For the text-containing cell, return its midpoint in (X, Y) coordinate format. 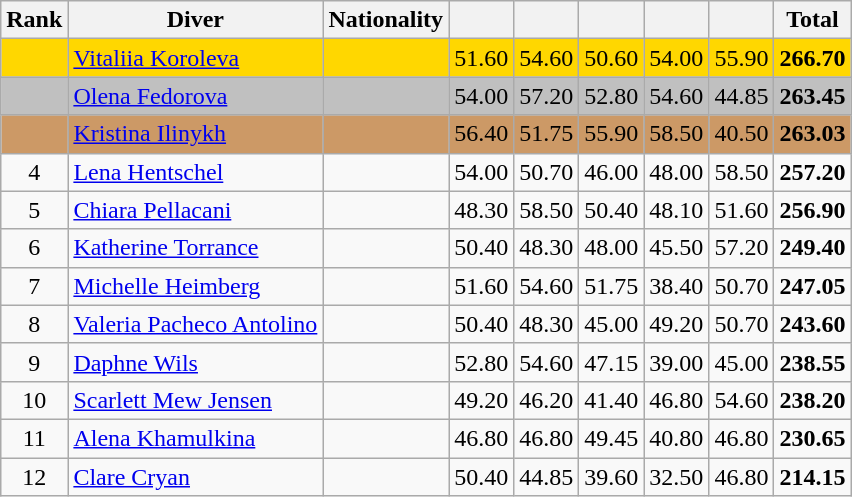
49.45 (612, 438)
9 (34, 362)
4 (34, 172)
Clare Cryan (196, 477)
230.65 (812, 438)
46.20 (546, 400)
Katherine Torrance (196, 248)
Olena Fedorova (196, 96)
6 (34, 248)
Kristina Ilinykh (196, 134)
39.00 (676, 362)
45.50 (676, 248)
10 (34, 400)
56.40 (482, 134)
5 (34, 210)
Daphne Wils (196, 362)
238.20 (812, 400)
Chiara Pellacani (196, 210)
41.40 (612, 400)
266.70 (812, 58)
Michelle Heimberg (196, 286)
Lena Hentschel (196, 172)
40.50 (742, 134)
Rank (34, 20)
40.80 (676, 438)
263.03 (812, 134)
39.60 (612, 477)
12 (34, 477)
257.20 (812, 172)
256.90 (812, 210)
Valeria Pacheco Antolino (196, 324)
Alena Khamulkina (196, 438)
243.60 (812, 324)
Total (812, 20)
263.45 (812, 96)
38.40 (676, 286)
47.15 (612, 362)
249.40 (812, 248)
Scarlett Mew Jensen (196, 400)
Diver (196, 20)
Nationality (386, 20)
7 (34, 286)
50.60 (612, 58)
247.05 (812, 286)
32.50 (676, 477)
48.10 (676, 210)
214.15 (812, 477)
11 (34, 438)
238.55 (812, 362)
46.00 (612, 172)
8 (34, 324)
Vitaliia Koroleva (196, 58)
